Find where the given text appears and provide that cell's center as (X, Y) coordinate. 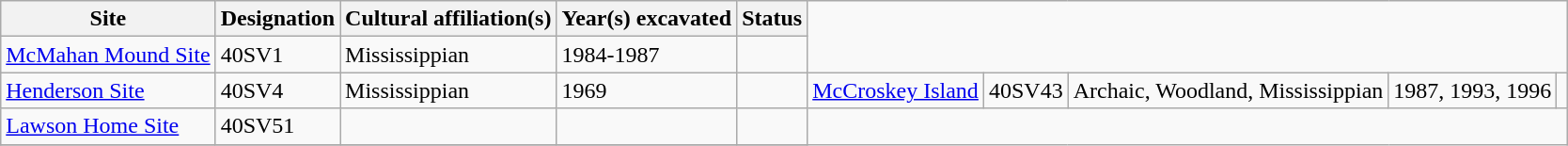
40SV43 (1026, 90)
Designation (277, 19)
Status (773, 19)
Archaic, Woodland, Mississippian (1228, 90)
1987, 1993, 1996 (1472, 90)
Lawson Home Site (108, 126)
40SV1 (277, 55)
1969 (647, 90)
McCroskey Island (896, 90)
1984-1987 (647, 55)
Year(s) excavated (647, 19)
Cultural affiliation(s) (448, 19)
40SV51 (277, 126)
Henderson Site (108, 90)
McMahan Mound Site (108, 55)
Site (108, 19)
40SV4 (277, 90)
